Return (X, Y) of the center of cell containing provided text 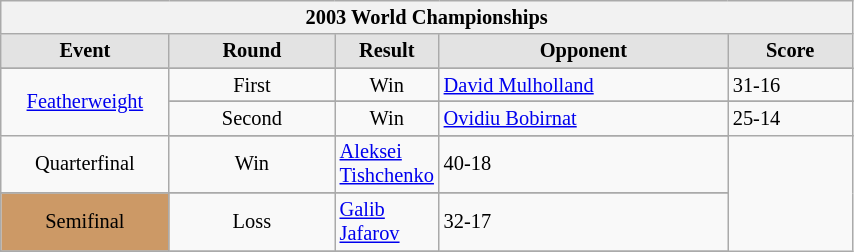
40-18 (584, 164)
Second (252, 118)
Opponent (584, 51)
Galib Jafarov (387, 222)
Score (790, 51)
Quarterfinal (85, 164)
Loss (252, 222)
32-17 (584, 222)
Aleksei Tishchenko (387, 164)
31-16 (790, 85)
Result (387, 51)
Round (252, 51)
25-14 (790, 118)
Ovidiu Bobirnat (584, 118)
Featherweight (85, 102)
David Mulholland (584, 85)
Semifinal (85, 222)
2003 World Championships (427, 17)
First (252, 85)
Event (85, 51)
